Return (x, y) of the center of cell containing provided text 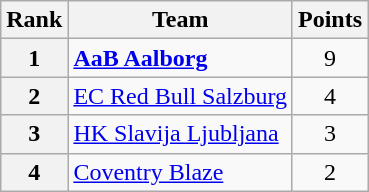
AaB Aalborg (180, 58)
9 (330, 58)
Team (180, 20)
EC Red Bull Salzburg (180, 96)
Rank (34, 20)
HK Slavija Ljubljana (180, 134)
Coventry Blaze (180, 172)
1 (34, 58)
Points (330, 20)
